Output the (X, Y) coordinate of the center of the cell containing the given text.  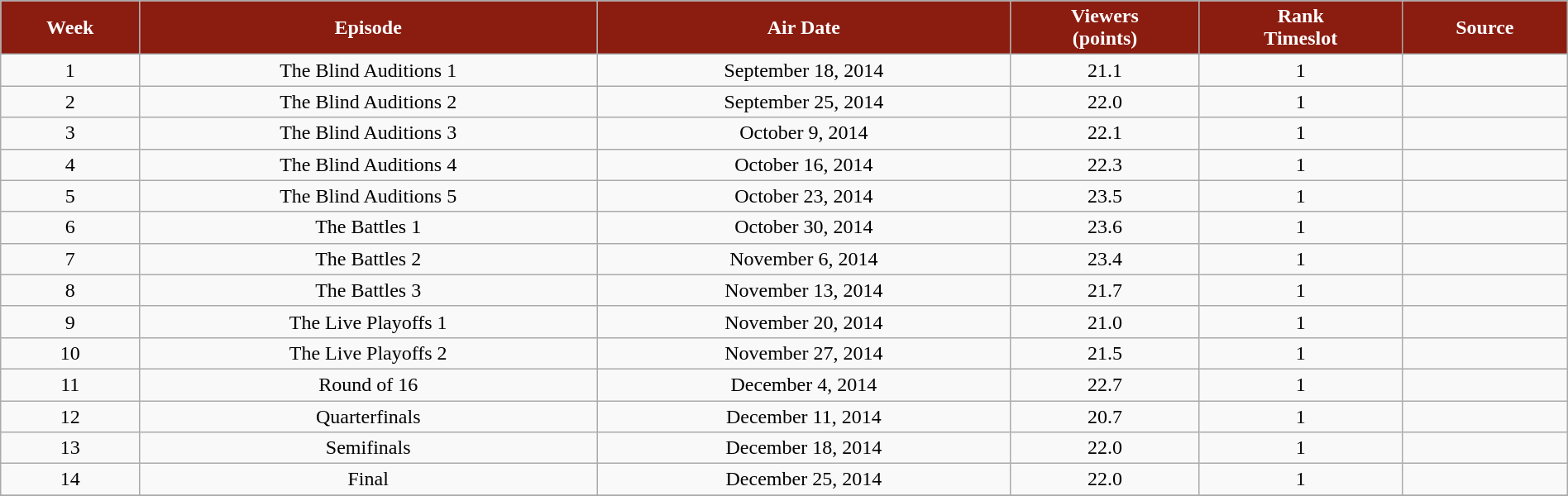
5 (70, 196)
The Blind Auditions 4 (369, 165)
21.5 (1105, 353)
22.3 (1105, 165)
21.7 (1105, 290)
9 (70, 322)
The Blind Auditions 2 (369, 102)
Episode (369, 28)
Final (369, 479)
November 20, 2014 (804, 322)
6 (70, 227)
The Battles 3 (369, 290)
September 18, 2014 (804, 70)
The Blind Auditions 3 (369, 133)
October 23, 2014 (804, 196)
November 13, 2014 (804, 290)
11 (70, 384)
The Blind Auditions 1 (369, 70)
Semifinals (369, 448)
23.6 (1105, 227)
The Live Playoffs 1 (369, 322)
21.1 (1105, 70)
7 (70, 259)
3 (70, 133)
Round of 16 (369, 384)
December 18, 2014 (804, 448)
2 (70, 102)
14 (70, 479)
The Battles 2 (369, 259)
Air Date (804, 28)
13 (70, 448)
The Blind Auditions 5 (369, 196)
November 27, 2014 (804, 353)
4 (70, 165)
October 16, 2014 (804, 165)
Source (1485, 28)
10 (70, 353)
December 11, 2014 (804, 416)
21.0 (1105, 322)
23.5 (1105, 196)
Quarterfinals (369, 416)
Week (70, 28)
RankTimeslot (1301, 28)
12 (70, 416)
October 9, 2014 (804, 133)
22.7 (1105, 384)
The Live Playoffs 2 (369, 353)
December 25, 2014 (804, 479)
September 25, 2014 (804, 102)
October 30, 2014 (804, 227)
December 4, 2014 (804, 384)
The Battles 1 (369, 227)
November 6, 2014 (804, 259)
22.1 (1105, 133)
23.4 (1105, 259)
8 (70, 290)
20.7 (1105, 416)
Viewers(points) (1105, 28)
